Search for the cell housing the specified text and yield its (X, Y) center coordinate. 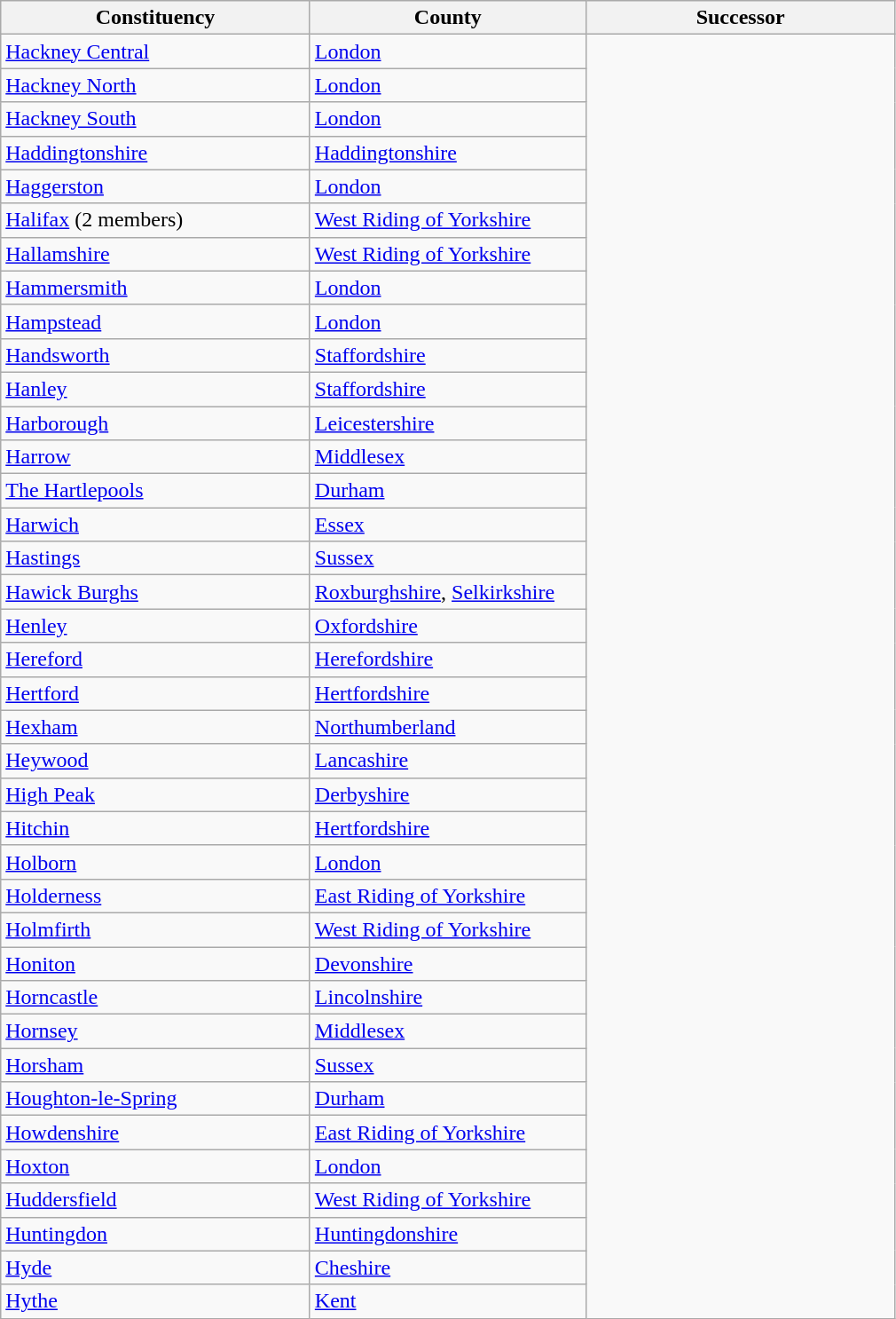
Successor (740, 18)
Huntingdon (156, 1234)
Henley (156, 626)
Huntingdonshire (447, 1234)
Hackney South (156, 119)
Hampstead (156, 321)
Constituency (156, 18)
Herefordshire (447, 659)
Hyde (156, 1268)
Lancashire (447, 761)
Hornsey (156, 1031)
Halifax (2 members) (156, 220)
Hallamshire (156, 254)
Horncastle (156, 998)
Hitchin (156, 828)
Harborough (156, 423)
Hackney North (156, 85)
Hereford (156, 659)
Hexham (156, 727)
Horsham (156, 1065)
Hertford (156, 693)
Harwich (156, 525)
Harrow (156, 457)
Haggerston (156, 186)
Heywood (156, 761)
Holderness (156, 896)
Holborn (156, 862)
Howdenshire (156, 1133)
Cheshire (447, 1268)
Leicestershire (447, 423)
Kent (447, 1301)
Hackney Central (156, 51)
Oxfordshire (447, 626)
Devonshire (447, 963)
Northumberland (447, 727)
Houghton-le-Spring (156, 1099)
Roxburghshire, Selkirkshire (447, 592)
Holmfirth (156, 929)
Derbyshire (447, 794)
Honiton (156, 963)
The Hartlepools (156, 491)
Hoxton (156, 1166)
Hanley (156, 389)
Handsworth (156, 355)
High Peak (156, 794)
Lincolnshire (447, 998)
Hawick Burghs (156, 592)
Hastings (156, 558)
Huddersfield (156, 1200)
County (447, 18)
Essex (447, 525)
Hythe (156, 1301)
Hammersmith (156, 288)
